Determine the [X, Y] coordinate at the center of the cell enclosing the given text.  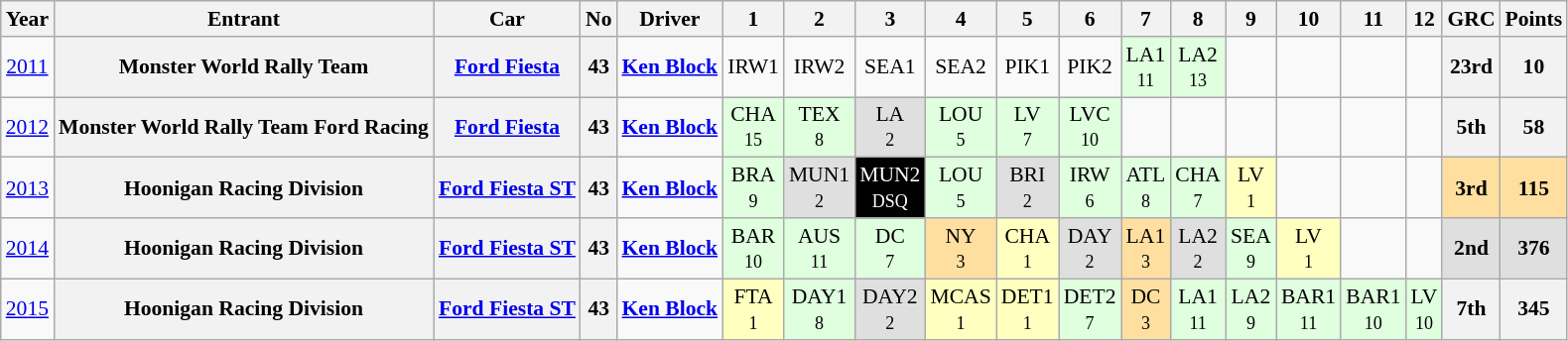
LVC10 [1090, 127]
7th [1471, 309]
Points [1534, 19]
SEA9 [1250, 248]
BAR110 [1373, 309]
58 [1534, 127]
LA13 [1146, 248]
3rd [1471, 188]
CHA1 [1028, 248]
DET27 [1090, 309]
DET11 [1028, 309]
LA22 [1198, 248]
LA2 [889, 127]
LV7 [1028, 127]
No [599, 19]
3 [889, 19]
NY3 [961, 248]
FTA1 [753, 309]
Entrant [244, 19]
4 [961, 19]
MUN2DSQ [889, 188]
DAY2 [1090, 248]
LV10 [1425, 309]
TEX8 [820, 127]
2013 [28, 188]
2012 [28, 127]
BAR10 [753, 248]
115 [1534, 188]
11 [1373, 19]
IRW6 [1090, 188]
6 [1090, 19]
2014 [28, 248]
DAY22 [889, 309]
MUN12 [820, 188]
2nd [1471, 248]
PIK2 [1090, 67]
2011 [28, 67]
345 [1534, 309]
LA213 [1198, 67]
SEA2 [961, 67]
DC7 [889, 248]
376 [1534, 248]
BAR111 [1308, 309]
DC3 [1146, 309]
BRA9 [753, 188]
GRC [1471, 19]
Monster World Rally Team Ford Racing [244, 127]
CHA15 [753, 127]
MCAS1 [961, 309]
8 [1198, 19]
7 [1146, 19]
2015 [28, 309]
12 [1425, 19]
AUS11 [820, 248]
DAY18 [820, 309]
SEA1 [889, 67]
PIK1 [1028, 67]
CHA7 [1198, 188]
Car [507, 19]
IRW1 [753, 67]
Driver [669, 19]
23rd [1471, 67]
2 [820, 19]
BRI2 [1028, 188]
ATL8 [1146, 188]
5th [1471, 127]
Monster World Rally Team [244, 67]
1 [753, 19]
9 [1250, 19]
Year [28, 19]
5 [1028, 19]
IRW2 [820, 67]
LA29 [1250, 309]
